Search for the cell housing the specified text and yield its [X, Y] center coordinate. 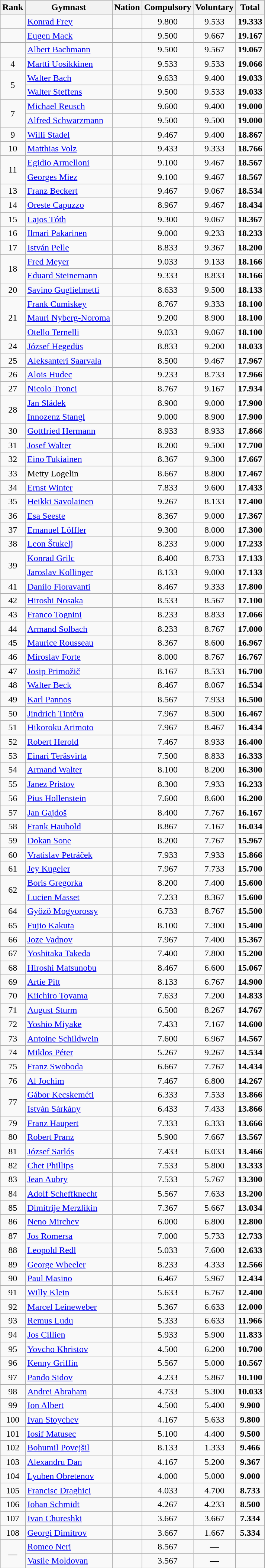
5.800 [214, 1165]
14.833 [250, 996]
István Pelle [69, 247]
Franz Swoboda [69, 1066]
32 [13, 459]
Armand Walter [69, 770]
107 [13, 1518]
61 [13, 869]
81 [13, 1151]
Paul Masino [69, 1278]
Eino Tukiainen [69, 459]
91 [13, 1292]
4 [13, 64]
5.333 [168, 1321]
Voluntary [214, 7]
7.233 [168, 897]
89 [13, 1264]
Robert Pranz [69, 1137]
66 [13, 939]
5.967 [214, 1278]
6.500 [168, 1010]
10.033 [250, 1391]
105 [13, 1490]
Willi Stadel [69, 134]
Chet Phillips [69, 1165]
7.367 [168, 1208]
Adolf Scheffknecht [69, 1194]
27 [13, 388]
56 [13, 798]
92 [13, 1306]
6.467 [168, 1278]
15.967 [250, 840]
6.967 [214, 1038]
Konrad Grilc [69, 558]
9.466 [250, 1448]
Gymnast [69, 7]
Al Jochim [69, 1081]
11 [13, 170]
5.100 [168, 1434]
70 [13, 996]
76 [13, 1081]
8.067 [214, 685]
Ilmari Pakarinen [69, 233]
19.167 [250, 36]
5.767 [214, 1180]
6.733 [168, 911]
18.367 [250, 219]
77 [13, 1102]
15.200 [250, 954]
9.567 [214, 50]
16.534 [250, 685]
5.667 [214, 1208]
17.934 [250, 388]
4.733 [168, 1391]
5 [13, 85]
Nicolo Tronci [69, 388]
12.000 [250, 1306]
Pius Hollenstein [69, 798]
6.667 [168, 1066]
71 [13, 1010]
Aleksanteri Saarvala [69, 360]
10 [13, 148]
Joze Vadnov [69, 939]
16.967 [250, 643]
Jan Gajdoš [69, 812]
16.500 [250, 699]
44 [13, 629]
George Wheeler [69, 1264]
5.933 [168, 1335]
8.267 [214, 1010]
17.066 [250, 614]
7.000 [168, 1236]
7.733 [214, 869]
15.367 [250, 939]
104 [13, 1476]
7.833 [168, 488]
12.800 [250, 1222]
17.233 [250, 544]
Georges Miez [69, 177]
41 [13, 586]
Yoshio Miyake [69, 1024]
Frank Haubold [69, 826]
16.200 [250, 798]
38 [13, 544]
Innozenz Stangl [69, 417]
Gábor Kecskeméti [69, 1095]
Konrad Frey [69, 22]
11.833 [250, 1335]
Savino Guglielmetti [69, 290]
Ivan Chureshki [69, 1518]
17.000 [250, 629]
51 [13, 728]
18.867 [250, 134]
József Hegedüs [69, 346]
95 [13, 1349]
Heikki Savolainen [69, 502]
18.133 [250, 290]
Leopold Redl [69, 1250]
103 [13, 1462]
Martti Uosikkinen [69, 64]
Iohan Schmidt [69, 1504]
Yoshitaka Takeda [69, 954]
Esa Seeste [69, 516]
17.433 [250, 488]
72 [13, 1024]
9.900 [250, 1405]
84 [13, 1194]
17.966 [250, 374]
5.400 [214, 1405]
Lajos Tóth [69, 219]
Franz Haupert [69, 1123]
14.534 [250, 1052]
Robert Herold [69, 742]
14 [13, 205]
7.300 [214, 925]
4.033 [168, 1490]
12.434 [250, 1278]
Mauri Nyberg-Noroma [69, 318]
Dokan Sone [69, 840]
Willy Klein [69, 1292]
25 [13, 360]
4.700 [214, 1490]
17.400 [250, 502]
Walter Steffens [69, 92]
Marcel Leineweber [69, 1306]
1.333 [214, 1448]
67 [13, 954]
15.067 [250, 968]
14.767 [250, 1010]
21 [13, 318]
Alois Hudec [69, 374]
Danilo Fioravanti [69, 586]
Romeo Neri [69, 1547]
43 [13, 614]
Neno Mirchev [69, 1222]
Alfred Schwarzmann [69, 120]
96 [13, 1363]
87 [13, 1236]
82 [13, 1165]
Jaroslav Kollinger [69, 572]
13.034 [250, 1208]
Franco Tognini [69, 614]
5.033 [168, 1250]
26 [13, 374]
97 [13, 1377]
5.267 [168, 1052]
Ion Albert [69, 1405]
Bohumil Povejšil [69, 1448]
Janez Pristov [69, 784]
69 [13, 982]
16.233 [250, 784]
98 [13, 1391]
Eduard Steinemann [69, 276]
Pando Sidov [69, 1377]
7.334 [250, 1518]
16 [13, 233]
45 [13, 643]
28 [13, 410]
Jindrich Tintěra [69, 714]
5.300 [214, 1391]
10.567 [250, 1363]
83 [13, 1180]
30 [13, 431]
Artie Pitt [69, 982]
9.667 [214, 36]
Hiroshi Matsunobu [69, 968]
Iosif Matusec [69, 1434]
55 [13, 784]
15.400 [250, 925]
4.000 [168, 1476]
108 [13, 1533]
12.400 [250, 1292]
Francisc Draghici [69, 1490]
8.800 [214, 473]
8.667 [168, 473]
Gottfried Hermann [69, 431]
6.200 [214, 1349]
Vasile Moldovan [69, 1561]
57 [13, 812]
93 [13, 1321]
6.600 [214, 968]
Michael Reusch [69, 106]
17.100 [250, 600]
Leon Štukelj [69, 544]
59 [13, 840]
3.567 [168, 1561]
Jos Romersa [69, 1236]
7.800 [214, 954]
Karl Pannos [69, 699]
Metty Logelin [69, 473]
14.267 [250, 1081]
14.900 [250, 982]
50 [13, 714]
14.600 [250, 1024]
Franz Beckert [69, 191]
Walter Bach [69, 78]
47 [13, 671]
Lyuben Obretenov [69, 1476]
7 [13, 113]
79 [13, 1123]
19.066 [250, 64]
99 [13, 1405]
Maurice Rousseau [69, 643]
Oreste Capuzzo [69, 205]
István Sárkány [69, 1109]
Hikoroku Arimoto [69, 728]
31 [13, 445]
Ernst Winter [69, 488]
5.334 [250, 1533]
12.733 [250, 1236]
106 [13, 1504]
15.700 [250, 869]
4.267 [168, 1504]
46 [13, 657]
13.200 [250, 1194]
102 [13, 1448]
Fujio Kakuta [69, 925]
17.800 [250, 586]
6.433 [168, 1109]
65 [13, 925]
17.700 [250, 445]
18.434 [250, 205]
33 [13, 473]
90 [13, 1278]
August Sturm [69, 1010]
53 [13, 756]
1.667 [214, 1533]
13 [13, 191]
17.300 [250, 530]
8.300 [168, 784]
Boris Gregorka [69, 883]
7.200 [214, 996]
Jean Aubry [69, 1180]
13.567 [250, 1137]
42 [13, 600]
11.966 [250, 1321]
16.700 [250, 671]
Miklos Péter [69, 1052]
Frank Cumiskey [69, 304]
37 [13, 530]
Total [250, 7]
Compulsory [168, 7]
Ivan Stoychev [69, 1420]
5.867 [214, 1377]
19.067 [250, 50]
16.034 [250, 826]
8.167 [168, 671]
36 [13, 516]
Jey Kugeler [69, 869]
9.633 [168, 78]
6.000 [168, 1222]
Emanuel Löffler [69, 530]
Matthias Volz [69, 148]
16.333 [250, 756]
80 [13, 1137]
9.133 [214, 262]
Fred Meyer [69, 262]
13.666 [250, 1123]
60 [13, 854]
9.433 [168, 148]
5.733 [214, 1236]
6.033 [214, 1151]
52 [13, 742]
94 [13, 1335]
24 [13, 346]
17.367 [250, 516]
17.866 [250, 431]
16.300 [250, 770]
7.500 [168, 756]
Nation [127, 7]
73 [13, 1038]
Otello Ternelli [69, 332]
86 [13, 1222]
7.667 [214, 1137]
20 [13, 290]
16.400 [250, 742]
10.700 [250, 1349]
4.333 [214, 1264]
54 [13, 770]
Yovcho Khristov [69, 1349]
58 [13, 826]
8.967 [168, 205]
75 [13, 1066]
Josef Walter [69, 445]
Rank [13, 7]
18.033 [250, 346]
Kenny Griffin [69, 1363]
19.333 [250, 22]
16.767 [250, 657]
17.467 [250, 473]
Alexandru Dan [69, 1462]
15 [13, 219]
100 [13, 1420]
Armand Solbach [69, 629]
49 [13, 699]
18.534 [250, 191]
Vratislav Petráček [69, 854]
13.466 [250, 1151]
16.434 [250, 728]
4.400 [214, 1434]
Egidio Armelloni [69, 163]
39 [13, 565]
Miroslav Forte [69, 657]
34 [13, 488]
62 [13, 890]
Eugen Mack [69, 36]
12.566 [250, 1264]
Albert Bachmann [69, 50]
8.633 [168, 290]
Josip Primožič [69, 671]
Jan Sládek [69, 403]
Gyözö Mogyorossy [69, 911]
74 [13, 1052]
8.867 [168, 826]
18.233 [250, 233]
15.866 [250, 854]
14.567 [250, 1038]
16.167 [250, 812]
5.367 [168, 1306]
85 [13, 1208]
Lucien Masset [69, 897]
Antoine Schildwein [69, 1038]
7.333 [168, 1123]
5.200 [214, 1462]
16.467 [250, 714]
18.200 [250, 247]
Walter Beck [69, 685]
35 [13, 502]
18 [13, 269]
101 [13, 1434]
Andrei Abraham [69, 1391]
Hiroshi Nosaka [69, 600]
Dimitrije Merzlikin [69, 1208]
Jos Cillien [69, 1335]
13.300 [250, 1180]
9 [13, 134]
József Sarlós [69, 1151]
17 [13, 247]
Remus Ludu [69, 1321]
17.667 [250, 459]
17.967 [250, 360]
88 [13, 1250]
10.100 [250, 1377]
64 [13, 911]
68 [13, 968]
13.333 [250, 1165]
12.633 [250, 1250]
9.167 [214, 388]
15.500 [250, 911]
48 [13, 685]
Einari Teräsvirta [69, 756]
Georgi Dimitrov [69, 1533]
18.766 [250, 148]
Kiichiro Toyama [69, 996]
14.434 [250, 1066]
